Return [X, Y] of the center of cell containing provided text 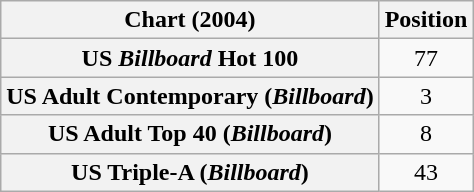
US Adult Top 40 (Billboard) [190, 134]
8 [426, 134]
3 [426, 96]
US Billboard Hot 100 [190, 58]
77 [426, 58]
Position [426, 20]
Chart (2004) [190, 20]
US Adult Contemporary (Billboard) [190, 96]
US Triple-A (Billboard) [190, 172]
43 [426, 172]
